Output the [x, y] coordinate of the center of the cell containing the given text.  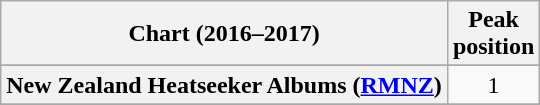
Peakposition [493, 34]
1 [493, 85]
Chart (2016–2017) [224, 34]
New Zealand Heatseeker Albums (RMNZ) [224, 85]
